From the cell containing the given text, extract its center point as [X, Y] coordinate. 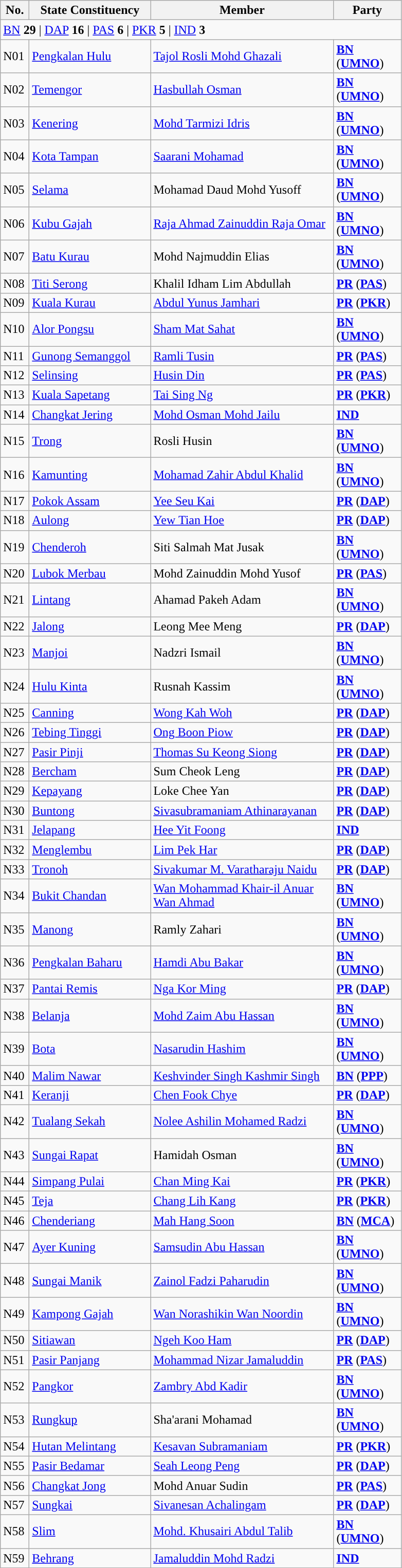
N11 [15, 356]
Tualang Sekah [90, 1121]
N20 [15, 573]
N31 [15, 830]
N43 [15, 1155]
Rusnah Kassim [242, 686]
N59 [15, 1558]
Hamidah Osman [242, 1155]
Mohammad Nizar Jamaluddin [242, 1360]
N04 [15, 156]
Mohd. Khusairi Abdul Talib [242, 1531]
Wan Mohammad Khair-il Anuar Wan Ahmad [242, 896]
N33 [15, 869]
Sungkai [90, 1505]
Selama [90, 190]
Mohd Tarmizi Idris [242, 123]
Raja Ahmad Zainuddin Raja Omar [242, 223]
Zainol Fadzi Paharudin [242, 1280]
Leong Mee Meng [242, 626]
Keshvinder Singh Kashmir Singh [242, 1075]
Nolee Ashilin Mohamed Radzi [242, 1121]
Kamunting [90, 475]
Abdul Yunus Jamhari [242, 303]
Jelapang [90, 830]
Ong Boon Piow [242, 732]
Behrang [90, 1558]
N23 [15, 652]
N22 [15, 626]
BN 29 | DAP 16 | PAS 6 | PKR 5 | IND 3 [200, 30]
Pokok Assam [90, 501]
Pasir Bedamar [90, 1466]
N25 [15, 713]
N13 [15, 395]
Tronoh [90, 869]
Manong [90, 929]
Chen Fook Chye [242, 1095]
Bukit Chandan [90, 896]
N08 [15, 283]
N41 [15, 1095]
Lim Pek Har [242, 850]
N46 [15, 1221]
Mohd Zaim Abu Hassan [242, 1015]
N24 [15, 686]
Sivasubramaniam Athinarayanan [242, 811]
Kuala Kurau [90, 303]
Ngeh Koo Ham [242, 1340]
Kesavan Subramaniam [242, 1446]
Simpang Pulai [90, 1182]
N44 [15, 1182]
N21 [15, 600]
Hamdi Abu Bakar [242, 963]
N15 [15, 441]
Mohd Najmuddin Elias [242, 257]
Thomas Su Keong Siong [242, 752]
Sitiawan [90, 1340]
Kubu Gajah [90, 223]
Siti Salmah Mat Jusak [242, 547]
Gunong Semanggol [90, 356]
Buntong [90, 811]
Pengkalan Baharu [90, 963]
N32 [15, 850]
Malim Nawar [90, 1075]
N02 [15, 89]
N55 [15, 1466]
N26 [15, 732]
Sum Cheok Leng [242, 772]
Changkat Jong [90, 1485]
Pengkalan Hulu [90, 57]
No. [15, 10]
Canning [90, 713]
Teja [90, 1201]
State Constituency [90, 10]
N39 [15, 1049]
Wan Norashikin Wan Noordin [242, 1314]
Jamaluddin Mohd Radzi [242, 1558]
N47 [15, 1247]
N09 [15, 303]
Yee Seu Kai [242, 501]
Wong Kah Woh [242, 713]
Mohd Osman Mohd Jailu [242, 415]
Jalong [90, 626]
Chenderiang [90, 1221]
Seah Leong Peng [242, 1466]
N27 [15, 752]
N03 [15, 123]
Kepayang [90, 791]
BN (MCA) [367, 1221]
Sivakumar M. Varatharaju Naidu [242, 869]
Hee Yit Foong [242, 830]
Ramly Zahari [242, 929]
Belanja [90, 1015]
Party [367, 10]
N48 [15, 1280]
Samsudin Abu Hassan [242, 1247]
N28 [15, 772]
Trong [90, 441]
Slim [90, 1531]
Tebing Tinggi [90, 732]
Yew Tian Hoe [242, 520]
N49 [15, 1314]
Batu Kurau [90, 257]
Rungkup [90, 1420]
N12 [15, 376]
Aulong [90, 520]
Loke Chee Yan [242, 791]
Temengor [90, 89]
N56 [15, 1485]
Member [242, 10]
Sha'arani Mohamad [242, 1420]
Zambry Abd Kadir [242, 1386]
N17 [15, 501]
Saarani Mohamad [242, 156]
N38 [15, 1015]
N06 [15, 223]
N53 [15, 1420]
N01 [15, 57]
Ayer Kuning [90, 1247]
N34 [15, 896]
N57 [15, 1505]
Sivanesan Achalingam [242, 1505]
Sungai Rapat [90, 1155]
Pangkor [90, 1386]
Nadzri Ismail [242, 652]
Manjoi [90, 652]
N05 [15, 190]
Rosli Husin [242, 441]
N51 [15, 1360]
Menglembu [90, 850]
Chenderoh [90, 547]
Titi Serong [90, 283]
Selinsing [90, 376]
Kuala Sapetang [90, 395]
N18 [15, 520]
Hutan Melintang [90, 1446]
Mohd Zainuddin Mohd Yusof [242, 573]
Kota Tampan [90, 156]
N19 [15, 547]
Kampong Gajah [90, 1314]
Kenering [90, 123]
Chang Lih Kang [242, 1201]
N36 [15, 963]
Sungai Manik [90, 1280]
BN (PPP) [367, 1075]
Bota [90, 1049]
Nga Kor Ming [242, 989]
Alor Pongsu [90, 329]
N07 [15, 257]
Pasir Panjang [90, 1360]
N35 [15, 929]
Mah Hang Soon [242, 1221]
Ramli Tusin [242, 356]
Mohamad Daud Mohd Yusoff [242, 190]
Tajol Rosli Mohd Ghazali [242, 57]
Hulu Kinta [90, 686]
N58 [15, 1531]
Husin Din [242, 376]
N52 [15, 1386]
Sham Mat Sahat [242, 329]
N10 [15, 329]
Bercham [90, 772]
Lubok Merbau [90, 573]
N54 [15, 1446]
N50 [15, 1340]
Ahamad Pakeh Adam [242, 600]
Mohd Anuar Sudin [242, 1485]
Changkat Jering [90, 415]
N37 [15, 989]
Nasarudin Hashim [242, 1049]
N14 [15, 415]
N29 [15, 791]
Hasbullah Osman [242, 89]
Khalil Idham Lim Abdullah [242, 283]
Lintang [90, 600]
Mohamad Zahir Abdul Khalid [242, 475]
Pasir Pinji [90, 752]
N30 [15, 811]
Pantai Remis [90, 989]
N42 [15, 1121]
Chan Ming Kai [242, 1182]
Keranji [90, 1095]
N45 [15, 1201]
N16 [15, 475]
Tai Sing Ng [242, 395]
N40 [15, 1075]
